Identify which cell holds the provided text, then report its [X, Y] central coordinate. 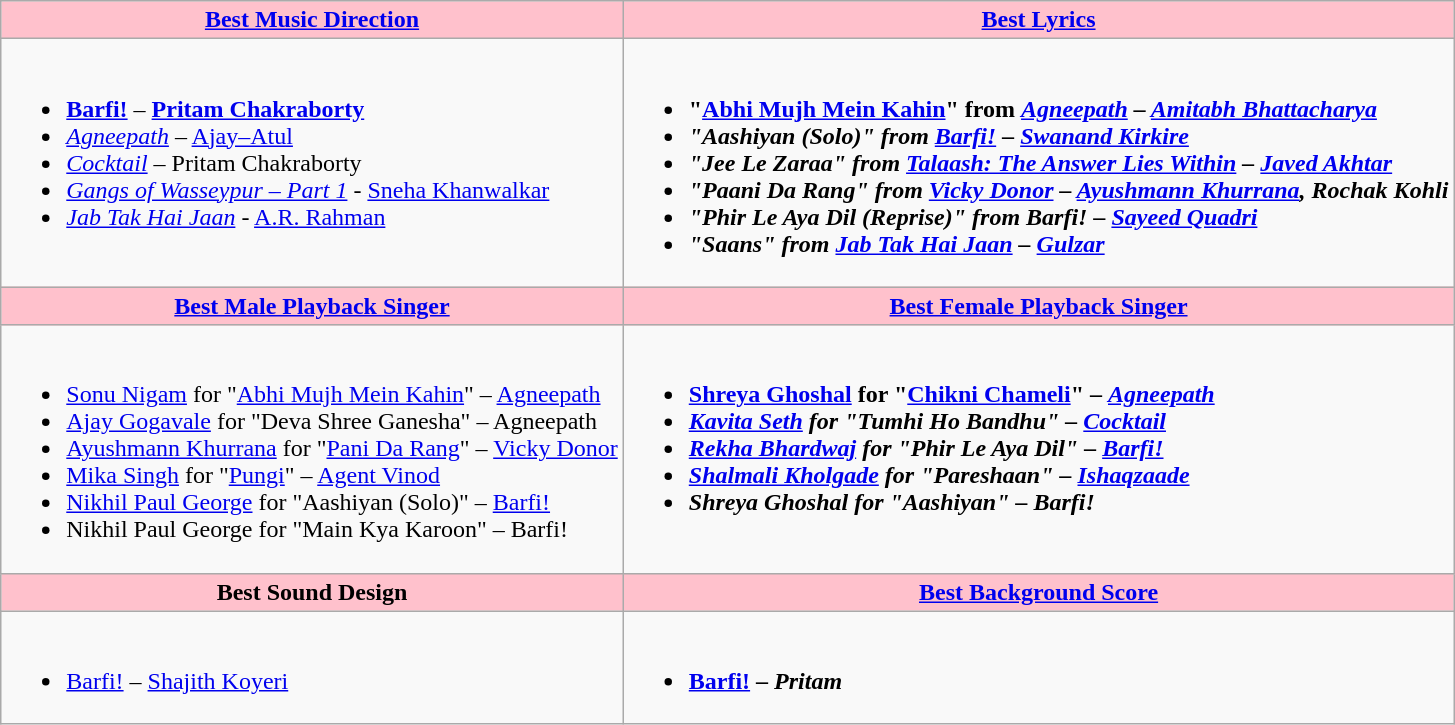
Best Sound Design [312, 592]
Best Lyrics [1038, 20]
Best Female Playback Singer [1038, 306]
Best Background Score [1038, 592]
Best Music Direction [312, 20]
Barfi! – Pritam [1038, 668]
Barfi! – Shajith Koyeri [312, 668]
Best Male Playback Singer [312, 306]
